For the text-containing cell, return its midpoint in (x, y) coordinate format. 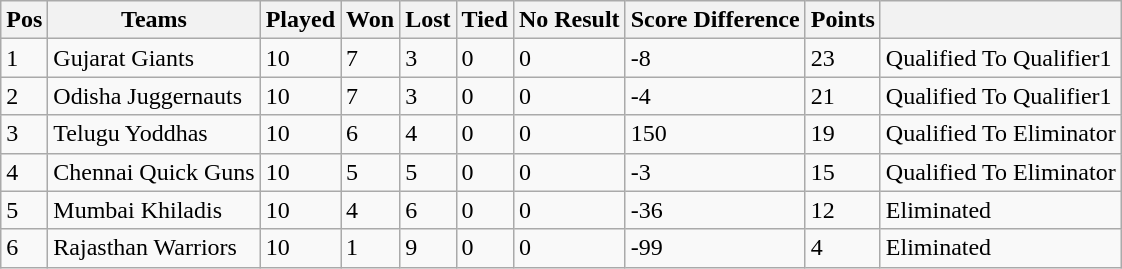
Lost (428, 20)
Rajasthan Warriors (154, 248)
Score Difference (715, 20)
Mumbai Khiladis (154, 210)
150 (715, 134)
Won (370, 20)
-99 (715, 248)
23 (842, 58)
-8 (715, 58)
15 (842, 172)
Points (842, 20)
Teams (154, 20)
9 (428, 248)
No Result (569, 20)
Chennai Quick Guns (154, 172)
21 (842, 96)
2 (24, 96)
-3 (715, 172)
19 (842, 134)
Telugu Yoddhas (154, 134)
Tied (484, 20)
Played (300, 20)
-36 (715, 210)
12 (842, 210)
Pos (24, 20)
Odisha Juggernauts (154, 96)
Gujarat Giants (154, 58)
-4 (715, 96)
